From the cell containing the given text, extract its center point as [X, Y] coordinate. 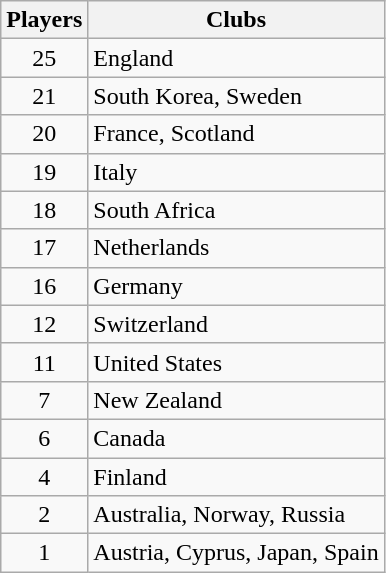
United States [236, 362]
New Zealand [236, 400]
17 [44, 248]
Players [44, 20]
7 [44, 400]
21 [44, 96]
South Africa [236, 210]
Canada [236, 438]
11 [44, 362]
Italy [236, 172]
4 [44, 477]
France, Scotland [236, 134]
Switzerland [236, 324]
25 [44, 58]
20 [44, 134]
12 [44, 324]
16 [44, 286]
18 [44, 210]
Austria, Cyprus, Japan, Spain [236, 553]
Netherlands [236, 248]
England [236, 58]
6 [44, 438]
Germany [236, 286]
Clubs [236, 20]
1 [44, 553]
19 [44, 172]
2 [44, 515]
Australia, Norway, Russia [236, 515]
South Korea, Sweden [236, 96]
Finland [236, 477]
